Output the (X, Y) coordinate of the center of the cell containing the given text.  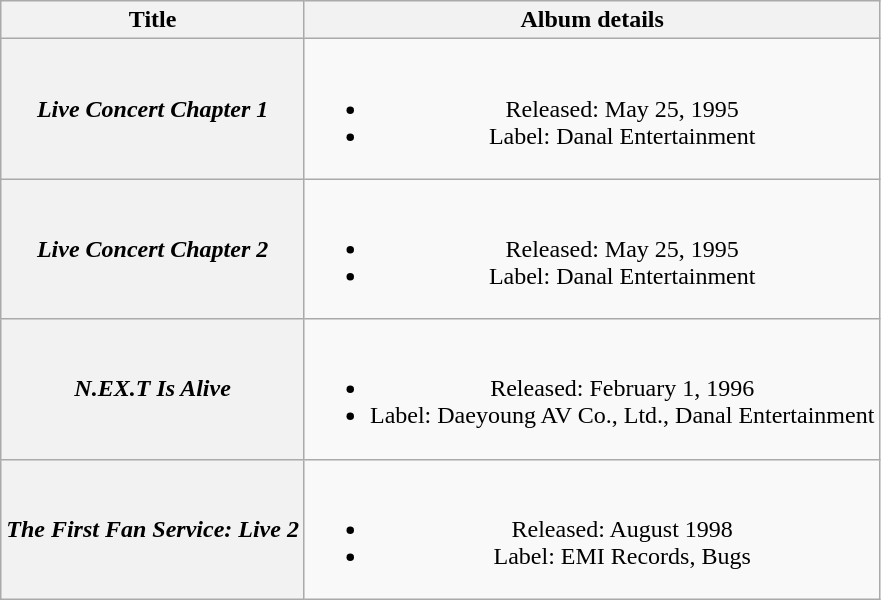
Album details (592, 20)
N.EX.T Is Alive (153, 389)
Released: August 1998Label: EMI Records, Bugs (592, 529)
Title (153, 20)
The First Fan Service: Live 2 (153, 529)
Live Concert Chapter 1 (153, 109)
Released: February 1, 1996Label: Daeyoung AV Co., Ltd., Danal Entertainment (592, 389)
Live Concert Chapter 2 (153, 249)
